Pinpoint the cell where the given text exists, returning its [x, y] midpoint coordinate. 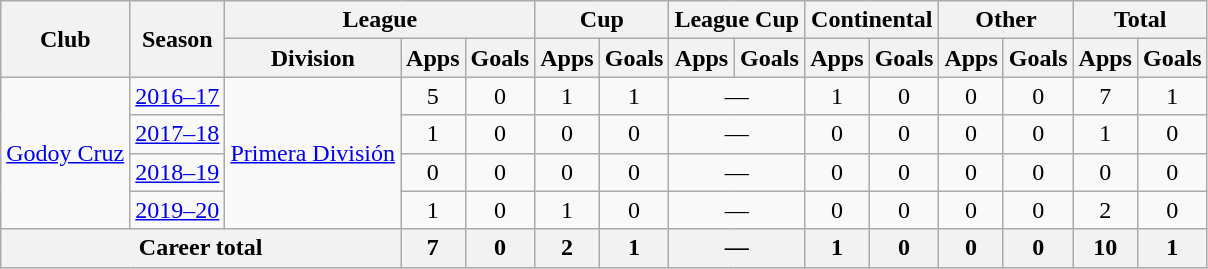
2017–18 [178, 134]
2019–20 [178, 210]
Division [313, 58]
5 [433, 96]
Club [66, 39]
Other [1006, 20]
Total [1140, 20]
League [380, 20]
League Cup [737, 20]
Primera División [313, 153]
Season [178, 39]
Godoy Cruz [66, 153]
Career total [201, 248]
2016–17 [178, 96]
2018–19 [178, 172]
10 [1105, 248]
Continental [872, 20]
Cup [602, 20]
